Return the [X, Y] coordinate for the center point of the cell that contains the specified text.  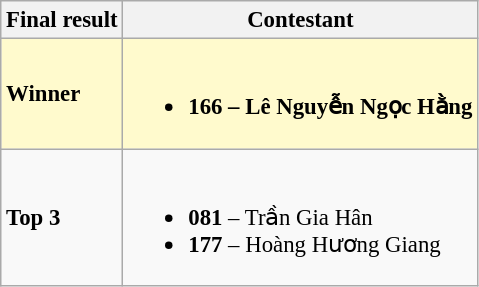
Top 3 [62, 218]
Final result [62, 20]
Contestant [300, 20]
Winner [62, 94]
166 – Lê Nguyễn Ngọc Hằng [300, 94]
081 – Trần Gia Hân177 – Hoàng Hương Giang [300, 218]
